Detect which cell encompasses the target text, then output its (x, y) center coordinate. 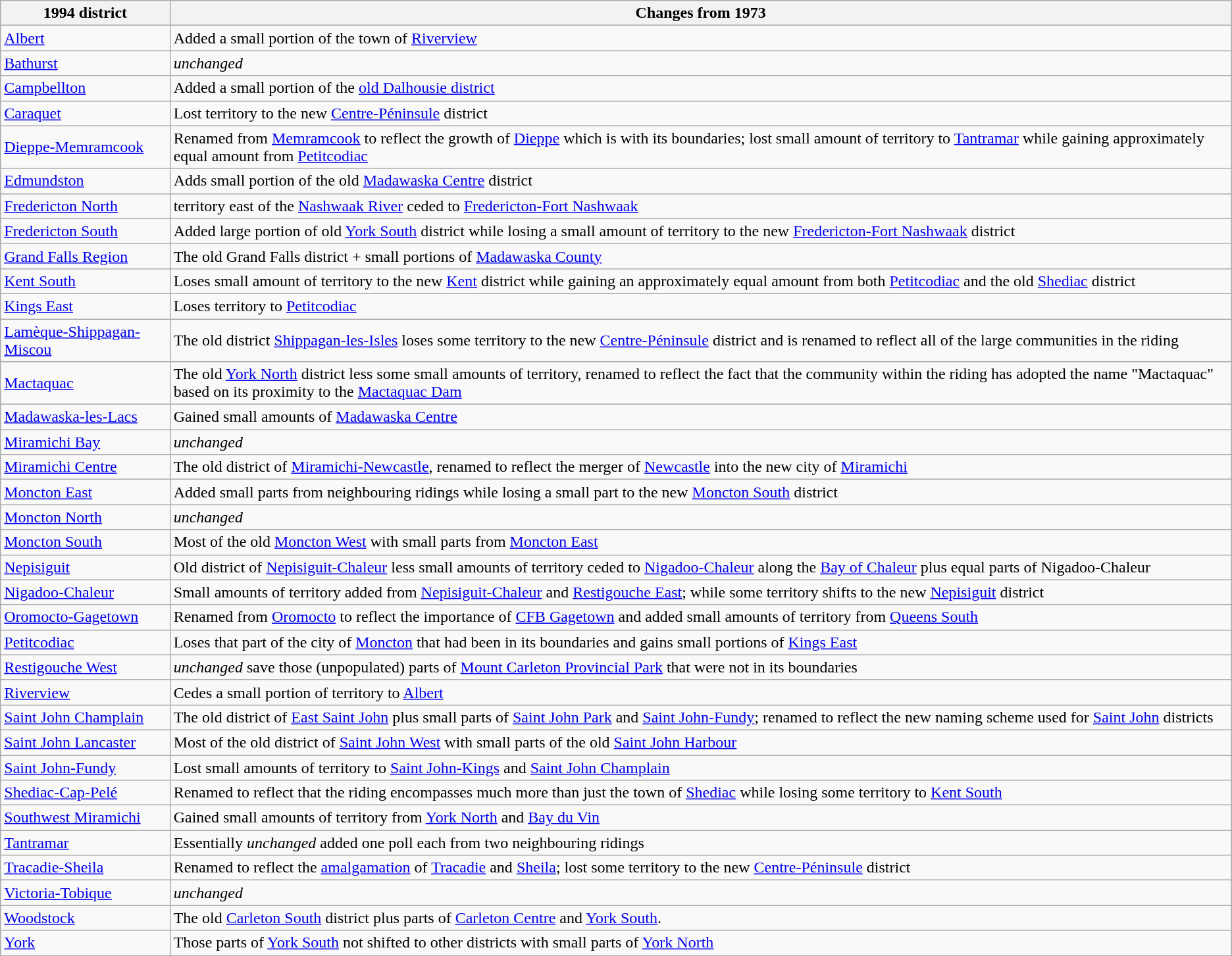
Dieppe-Memramcook (86, 147)
Victoria-Tobique (86, 893)
Caraquet (86, 113)
Moncton North (86, 517)
Shediac-Cap-Pelé (86, 793)
Kent South (86, 281)
The old Grand Falls district + small portions of Madawaska County (700, 256)
Those parts of York South not shifted to other districts with small parts of York North (700, 943)
Kings East (86, 306)
Loses territory to Petitcodiac (700, 306)
Albert (86, 38)
Woodstock (86, 918)
Renamed to reflect the amalgamation of Tracadie and Sheila; lost some territory to the new Centre-Péninsule district (700, 868)
Petitcodiac (86, 642)
Gained small amounts of Madawaska Centre (700, 417)
Added large portion of old York South district while losing a small amount of territory to the new Fredericton-Fort Nashwaak district (700, 231)
Miramichi Bay (86, 442)
Miramichi Centre (86, 467)
The old Carleton South district plus parts of Carleton Centre and York South. (700, 918)
Added a small portion of the town of Riverview (700, 38)
Saint John-Fundy (86, 768)
Tracadie-Sheila (86, 868)
The old district of Miramichi-Newcastle, renamed to reflect the merger of Newcastle into the new city of Miramichi (700, 467)
Grand Falls Region (86, 256)
Most of the old district of Saint John West with small parts of the old Saint John Harbour (700, 742)
Madawaska-les-Lacs (86, 417)
Oromocto-Gagetown (86, 617)
Fredericton South (86, 231)
Riverview (86, 692)
Lost territory to the new Centre-Péninsule district (700, 113)
unchanged save those (unpopulated) parts of Mount Carleton Provincial Park that were not in its boundaries (700, 667)
Bathurst (86, 63)
Renamed from Oromocto to reflect the importance of CFB Gagetown and added small amounts of territory from Queens South (700, 617)
Nepisiguit (86, 567)
Fredericton North (86, 206)
Southwest Miramichi (86, 818)
Saint John Champlain (86, 717)
Cedes a small portion of territory to Albert (700, 692)
Moncton South (86, 542)
Lamèque-Shippagan-Miscou (86, 340)
1994 district (86, 13)
Nigadoo-Chaleur (86, 592)
Renamed to reflect that the riding encompasses much more than just the town of Shediac while losing some territory to Kent South (700, 793)
Lost small amounts of territory to Saint John-Kings and Saint John Champlain (700, 768)
Gained small amounts of territory from York North and Bay du Vin (700, 818)
Saint John Lancaster (86, 742)
York (86, 943)
Added a small portion of the old Dalhousie district (700, 88)
Added small parts from neighbouring ridings while losing a small part to the new Moncton South district (700, 492)
Adds small portion of the old Madawaska Centre district (700, 181)
Campbellton (86, 88)
territory east of the Nashwaak River ceded to Fredericton-Fort Nashwaak (700, 206)
Changes from 1973 (700, 13)
Mactaquac (86, 383)
Tantramar (86, 843)
Moncton East (86, 492)
Loses that part of the city of Moncton that had been in its boundaries and gains small portions of Kings East (700, 642)
Essentially unchanged added one poll each from two neighbouring ridings (700, 843)
Edmundston (86, 181)
Most of the old Moncton West with small parts from Moncton East (700, 542)
Small amounts of territory added from Nepisiguit-Chaleur and Restigouche East; while some territory shifts to the new Nepisiguit district (700, 592)
Restigouche West (86, 667)
